For the text-containing cell, return its midpoint in [X, Y] coordinate format. 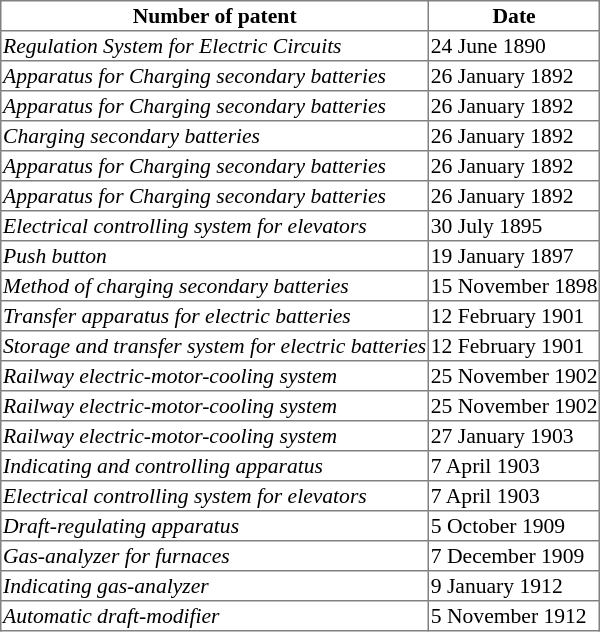
Indicating and controlling apparatus [215, 466]
7 December 1909 [514, 556]
Automatic draft-modifier [215, 616]
5 October 1909 [514, 526]
Indicating gas-analyzer [215, 586]
Push button [215, 256]
Gas-analyzer for furnaces [215, 556]
Number of patent [215, 16]
Method of charging secondary batteries [215, 286]
Storage and transfer system for electric batteries [215, 346]
15 November 1898 [514, 286]
5 November 1912 [514, 616]
24 June 1890 [514, 46]
Draft-regulating apparatus [215, 526]
Transfer apparatus for electric batteries [215, 316]
19 January 1897 [514, 256]
30 July 1895 [514, 226]
Date [514, 16]
27 January 1903 [514, 436]
Regulation System for Electric Circuits [215, 46]
9 January 1912 [514, 586]
Charging secondary batteries [215, 136]
